Search for the cell housing the specified text and yield its [x, y] center coordinate. 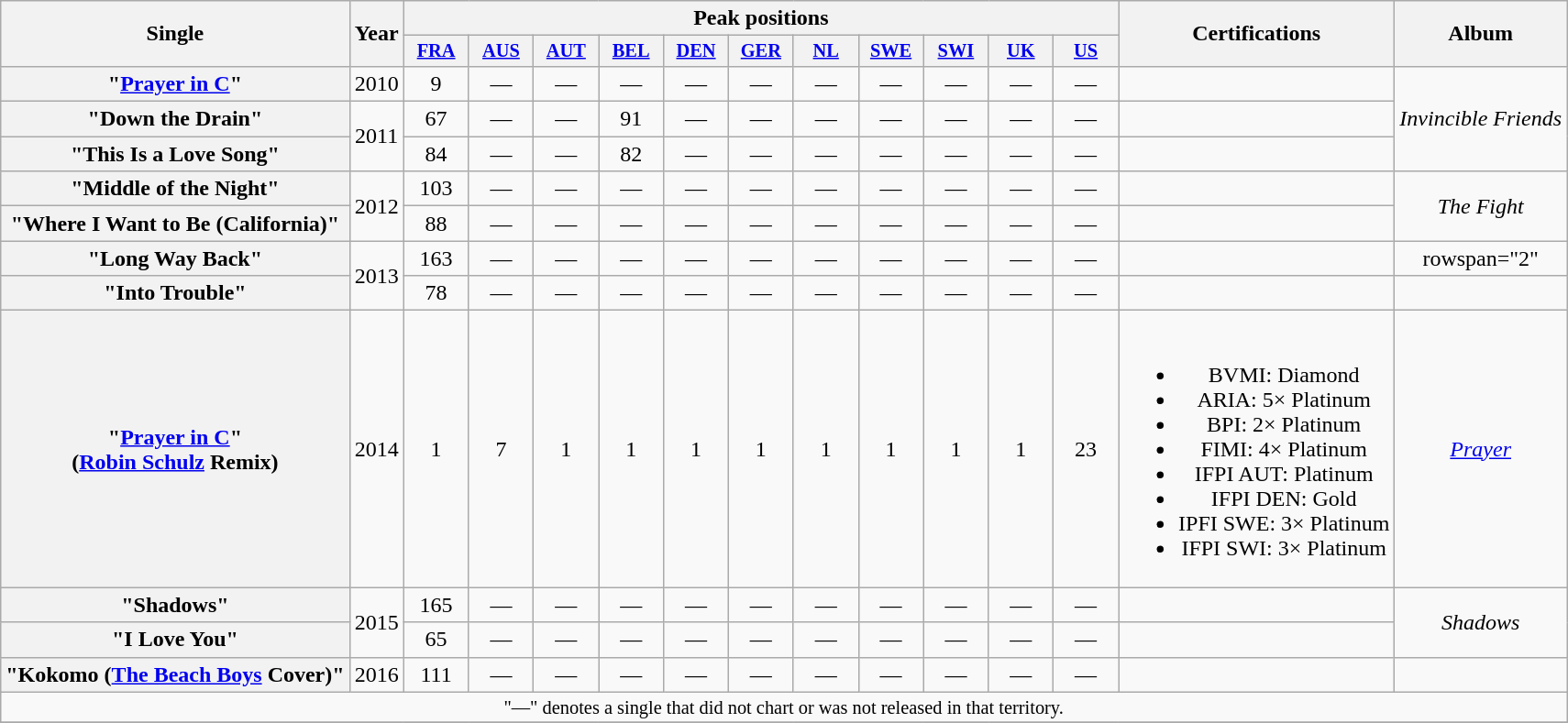
Certifications [1256, 34]
DEN [697, 51]
"Middle of the Night" [175, 189]
2014 [376, 449]
Peak positions [761, 18]
2011 [376, 137]
UK [1021, 51]
7 [501, 449]
GER [761, 51]
AUS [501, 51]
2016 [376, 674]
111 [436, 674]
2010 [376, 83]
23 [1086, 449]
Invincible Friends [1481, 118]
"Kokomo (The Beach Boys Cover)" [175, 674]
84 [436, 154]
Prayer [1481, 449]
rowspan="2" [1481, 258]
91 [631, 119]
2012 [376, 206]
163 [436, 258]
"Where I Want to Be (California)" [175, 224]
NL [825, 51]
165 [436, 605]
Year [376, 34]
"Down the Drain" [175, 119]
Single [175, 34]
"Prayer in C"(Robin Schulz Remix) [175, 449]
2013 [376, 276]
"I Love You" [175, 640]
BEL [631, 51]
BVMI: DiamondARIA: 5× PlatinumBPI: 2× PlatinumFIMI: 4× PlatinumIFPI AUT: PlatinumIFPI DEN: GoldIPFI SWE: 3× PlatinumIFPI SWI: 3× Platinum [1256, 449]
103 [436, 189]
"Long Way Back" [175, 258]
Album [1481, 34]
US [1086, 51]
2015 [376, 622]
65 [436, 640]
Shadows [1481, 622]
"Shadows" [175, 605]
78 [436, 293]
"This Is a Love Song" [175, 154]
82 [631, 154]
67 [436, 119]
The Fight [1481, 206]
"Prayer in C" [175, 83]
88 [436, 224]
SWI [955, 51]
AUT [567, 51]
9 [436, 83]
SWE [891, 51]
"—" denotes a single that did not chart or was not released in that territory. [784, 707]
FRA [436, 51]
"Into Trouble" [175, 293]
